For the text-containing cell, return its midpoint in [X, Y] coordinate format. 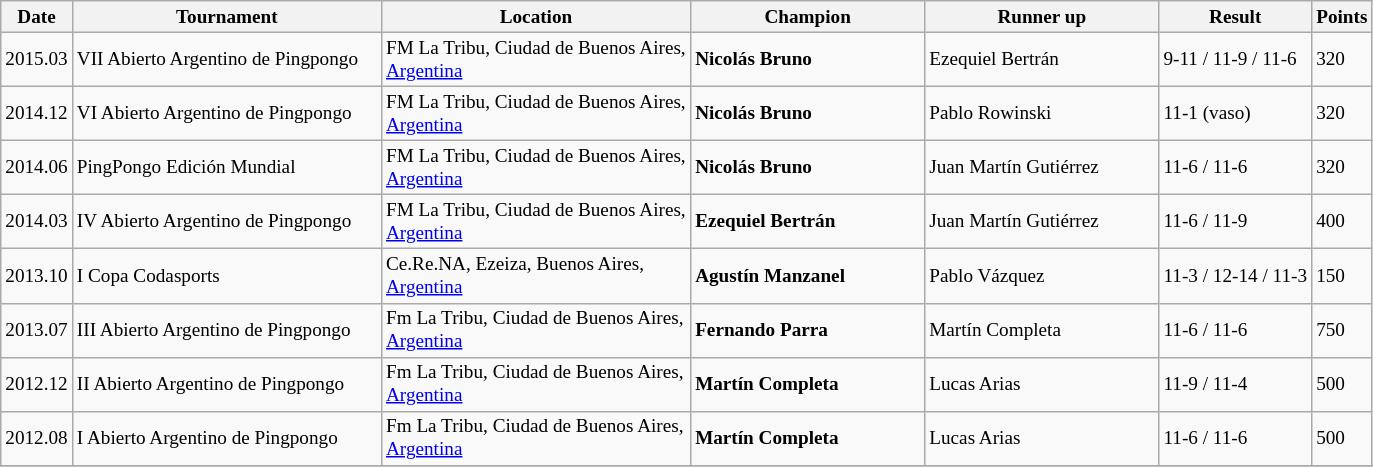
11-3 / 12-14 / 11-3 [1236, 276]
2013.07 [37, 330]
Result [1236, 17]
Pablo Vázquez [1042, 276]
I Abierto Argentino de Pingpongo [226, 438]
2015.03 [37, 59]
Runner up [1042, 17]
Points [1342, 17]
11-6 / 11-9 [1236, 222]
Tournament [226, 17]
2014.06 [37, 167]
III Abierto Argentino de Pingpongo [226, 330]
9-11 / 11-9 / 11-6 [1236, 59]
11-1 (vaso) [1236, 113]
2014.12 [37, 113]
Agustín Manzanel [808, 276]
2012.08 [37, 438]
VI Abierto Argentino de Pingpongo [226, 113]
400 [1342, 222]
2014.03 [37, 222]
Location [536, 17]
IV Abierto Argentino de Pingpongo [226, 222]
2012.12 [37, 384]
150 [1342, 276]
Pablo Rowinski [1042, 113]
VII Abierto Argentino de Pingpongo [226, 59]
Ce.Re.NA, Ezeiza, Buenos Aires, Argentina [536, 276]
Date [37, 17]
PingPongo Edición Mundial [226, 167]
Fernando Parra [808, 330]
2013.10 [37, 276]
11-9 / 11-4 [1236, 384]
Champion [808, 17]
750 [1342, 330]
I Copa Codasports [226, 276]
II Abierto Argentino de Pingpongo [226, 384]
